Pinpoint the cell where the given text exists, returning its (x, y) midpoint coordinate. 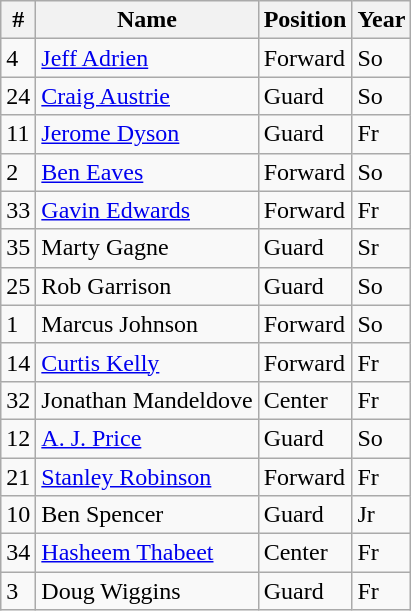
2 (18, 172)
Gavin Edwards (147, 210)
Position (305, 20)
Name (147, 20)
32 (18, 400)
Jeff Adrien (147, 58)
Doug Wiggins (147, 591)
4 (18, 58)
14 (18, 362)
34 (18, 553)
35 (18, 248)
25 (18, 286)
Curtis Kelly (147, 362)
Craig Austrie (147, 96)
Hasheem Thabeet (147, 553)
Marcus Johnson (147, 324)
Jr (382, 515)
33 (18, 210)
11 (18, 134)
10 (18, 515)
Ben Eaves (147, 172)
Sr (382, 248)
Stanley Robinson (147, 477)
1 (18, 324)
3 (18, 591)
Jonathan Mandeldove (147, 400)
A. J. Price (147, 438)
# (18, 20)
Ben Spencer (147, 515)
Jerome Dyson (147, 134)
24 (18, 96)
Year (382, 20)
Marty Gagne (147, 248)
21 (18, 477)
Rob Garrison (147, 286)
12 (18, 438)
